Scan for the cell matching the given text and deliver its (X, Y) coordinate at center. 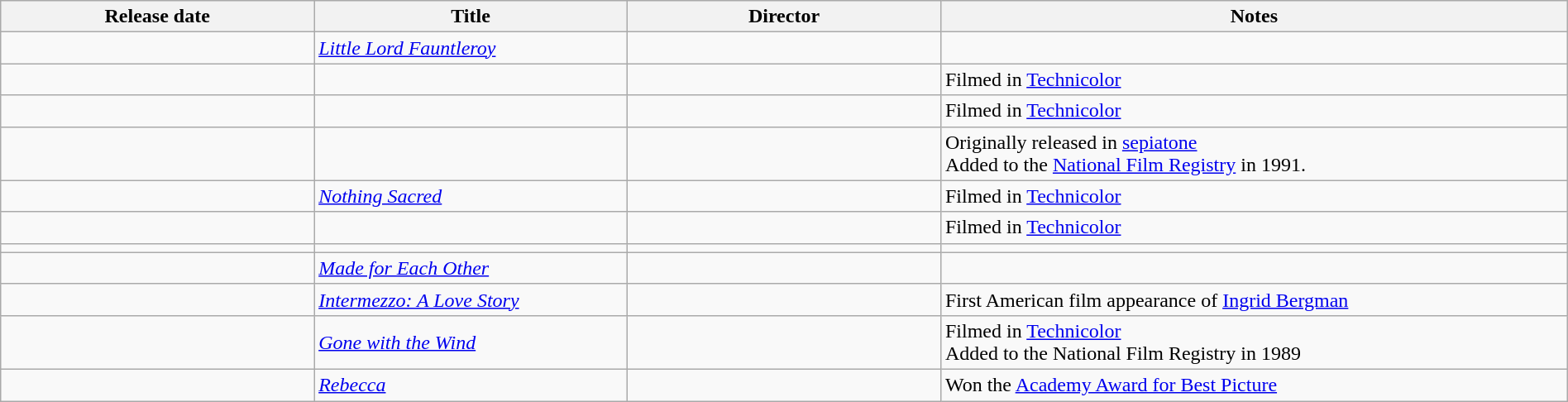
Nothing Sacred (471, 196)
Title (471, 17)
Rebecca (471, 385)
Director (784, 17)
Made for Each Other (471, 268)
Release date (157, 17)
Notes (1254, 17)
Little Lord Fauntleroy (471, 48)
Gone with the Wind (471, 342)
Won the Academy Award for Best Picture (1254, 385)
Filmed in TechnicolorAdded to the National Film Registry in 1989 (1254, 342)
Intermezzo: A Love Story (471, 299)
Originally released in sepiatoneAdded to the National Film Registry in 1991. (1254, 154)
First American film appearance of Ingrid Bergman (1254, 299)
